Detect which cell encompasses the target text, then output its [x, y] center coordinate. 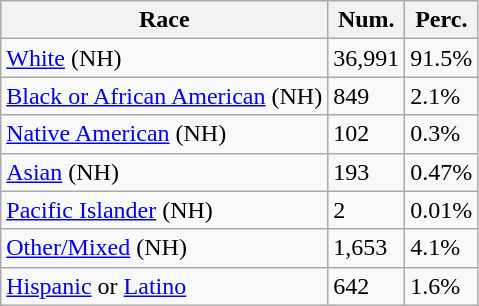
642 [366, 286]
Pacific Islander (NH) [164, 210]
36,991 [366, 58]
Num. [366, 20]
1,653 [366, 248]
Asian (NH) [164, 172]
0.47% [442, 172]
1.6% [442, 286]
Race [164, 20]
849 [366, 96]
Other/Mixed (NH) [164, 248]
102 [366, 134]
4.1% [442, 248]
91.5% [442, 58]
Hispanic or Latino [164, 286]
0.01% [442, 210]
White (NH) [164, 58]
193 [366, 172]
Black or African American (NH) [164, 96]
Native American (NH) [164, 134]
0.3% [442, 134]
Perc. [442, 20]
2 [366, 210]
2.1% [442, 96]
